Search for the cell housing the specified text and yield its (x, y) center coordinate. 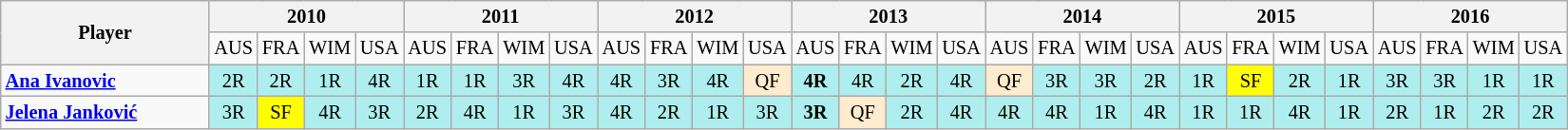
2016 (1470, 16)
Jelena Janković (105, 112)
Player (105, 32)
2011 (500, 16)
2015 (1276, 16)
2014 (1082, 16)
Ana Ivanovic (105, 81)
2012 (695, 16)
2013 (889, 16)
2010 (306, 16)
